Locate the cell with the specified text and output its [X, Y] center coordinate. 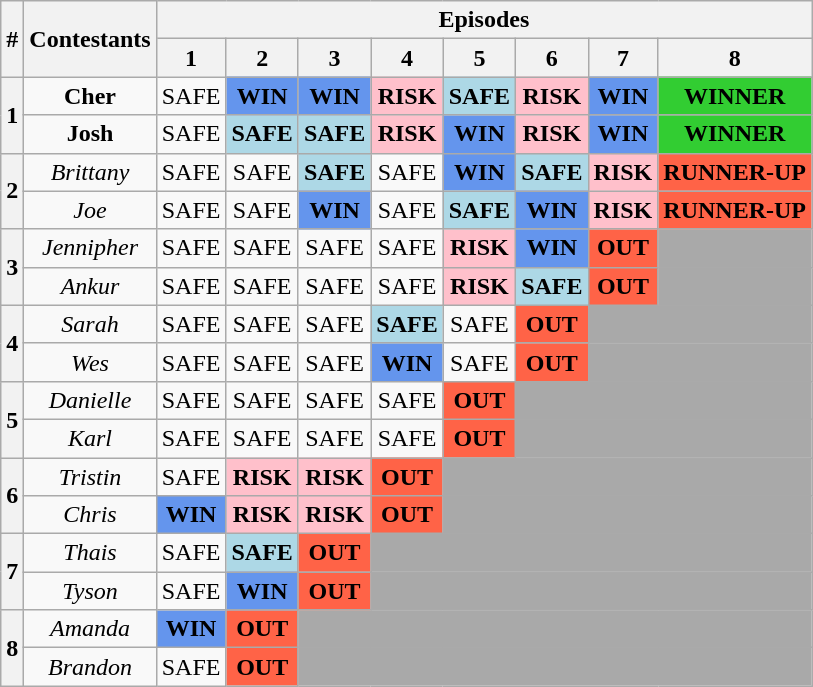
Brittany [90, 172]
Wes [90, 362]
Amanda [90, 629]
Contestants [90, 39]
Chris [90, 515]
Jennipher [90, 248]
Thais [90, 553]
Cher [90, 96]
Tyson [90, 591]
Brandon [90, 667]
Karl [90, 438]
Josh [90, 134]
Tristin [90, 477]
Ankur [90, 286]
Danielle [90, 400]
Episodes [484, 20]
Joe [90, 210]
Sarah [90, 324]
# [12, 39]
